Pinpoint the cell where the given text exists, returning its [X, Y] midpoint coordinate. 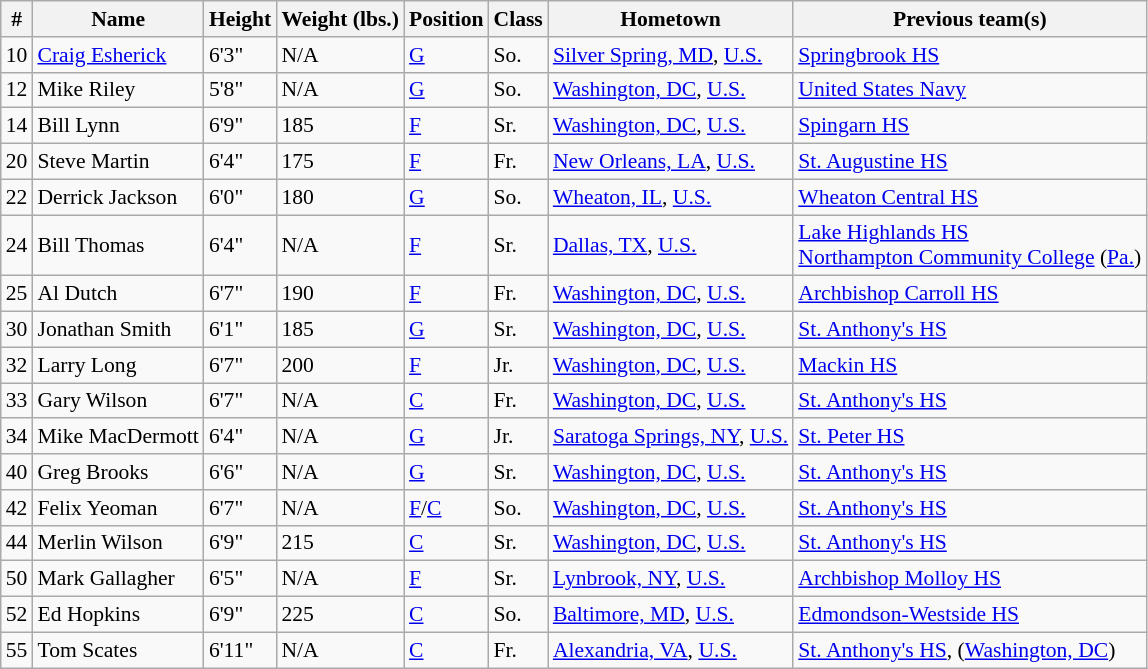
6'0" [240, 197]
44 [17, 543]
5'8" [240, 90]
25 [17, 294]
Dallas, TX, U.S. [670, 246]
42 [17, 508]
6'11" [240, 650]
Ed Hopkins [118, 615]
Jonathan Smith [118, 330]
52 [17, 615]
Gary Wilson [118, 401]
Steve Martin [118, 162]
Previous team(s) [970, 19]
14 [17, 126]
32 [17, 365]
Craig Esherick [118, 55]
Archbishop Carroll HS [970, 294]
Larry Long [118, 365]
Springbrook HS [970, 55]
Greg Brooks [118, 472]
10 [17, 55]
6'6" [240, 472]
Lake Highlands HSNorthampton Community College (Pa.) [970, 246]
22 [17, 197]
Bill Lynn [118, 126]
Wheaton, IL, U.S. [670, 197]
225 [340, 615]
Al Dutch [118, 294]
50 [17, 579]
190 [340, 294]
34 [17, 437]
40 [17, 472]
St. Peter HS [970, 437]
Weight (lbs.) [340, 19]
Mark Gallagher [118, 579]
Bill Thomas [118, 246]
Class [518, 19]
# [17, 19]
F/C [446, 508]
Mike Riley [118, 90]
Height [240, 19]
Baltimore, MD, U.S. [670, 615]
200 [340, 365]
Derrick Jackson [118, 197]
Saratoga Springs, NY, U.S. [670, 437]
33 [17, 401]
Merlin Wilson [118, 543]
24 [17, 246]
New Orleans, LA, U.S. [670, 162]
20 [17, 162]
180 [340, 197]
Silver Spring, MD, U.S. [670, 55]
St. Anthony's HS, (Washington, DC) [970, 650]
175 [340, 162]
Felix Yeoman [118, 508]
12 [17, 90]
55 [17, 650]
Mackin HS [970, 365]
215 [340, 543]
Position [446, 19]
Wheaton Central HS [970, 197]
Archbishop Molloy HS [970, 579]
6'1" [240, 330]
Mike MacDermott [118, 437]
Spingarn HS [970, 126]
United States Navy [970, 90]
Lynbrook, NY, U.S. [670, 579]
Edmondson-Westside HS [970, 615]
St. Augustine HS [970, 162]
Hometown [670, 19]
30 [17, 330]
Tom Scates [118, 650]
6'3" [240, 55]
6'5" [240, 579]
Alexandria, VA, U.S. [670, 650]
Name [118, 19]
